Find where the given text appears and provide that cell's center as [X, Y] coordinate. 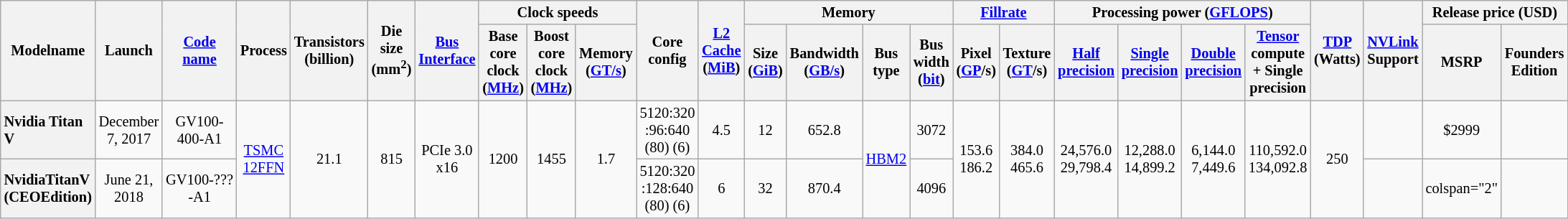
Size (GiB) [765, 62]
Code name [199, 50]
Processing power (GFLOPS) [1183, 12]
colspan="2" [1462, 188]
Process [264, 50]
Half precision [1086, 62]
32 [765, 188]
870.4 [825, 188]
1200 [502, 159]
MSRP [1462, 62]
Modelname [48, 50]
250 [1337, 159]
Bandwidth (GB/s) [825, 62]
Memory (GT/s) [606, 62]
TSMC12FFN [264, 159]
Fillrate [1004, 12]
TDP (Watts) [1337, 50]
Bus type [886, 62]
Release price (USD) [1496, 12]
1455 [551, 159]
12,288.014,899.2 [1150, 159]
652.8 [825, 130]
NvidiaTitanV (CEOEdition) [48, 188]
153.6186.2 [976, 159]
Core config [667, 50]
GV100-???-A1 [199, 188]
Transistors (billion) [329, 50]
Launch [129, 50]
June 21, 2018 [129, 188]
Nvidia Titan V [48, 130]
December 7, 2017 [129, 130]
Bus width (bit) [931, 62]
Tensor compute + Single precision [1277, 62]
110,592.0134,092.8 [1277, 159]
Single precision [1150, 62]
5120:320 :96:640 (80) (6) [667, 130]
384.0465.6 [1027, 159]
Clock speeds [557, 12]
3072 [931, 130]
HBM2 [886, 159]
Die size (mm2) [392, 50]
Boost core clock (MHz) [551, 62]
4096 [931, 188]
12 [765, 130]
815 [392, 159]
Base core clock (MHz) [502, 62]
1.7 [606, 159]
PCIe 3.0 x16 [446, 159]
Founders Edition [1534, 62]
6 [721, 188]
Memory [848, 12]
24,576.029,798.4 [1086, 159]
Double precision [1213, 62]
$2999 [1462, 130]
Texture (GT/s) [1027, 62]
21.1 [329, 159]
GV100-400-A1 [199, 130]
5120:320 :128:640 (80) (6) [667, 188]
Pixel (GP/s) [976, 62]
6,144.07,449.6 [1213, 159]
Bus Interface [446, 50]
NVLink Support [1392, 50]
4.5 [721, 130]
L2 Cache(MiB) [721, 50]
